Extract the (x, y) coordinate from the center of the cell holding the provided text.  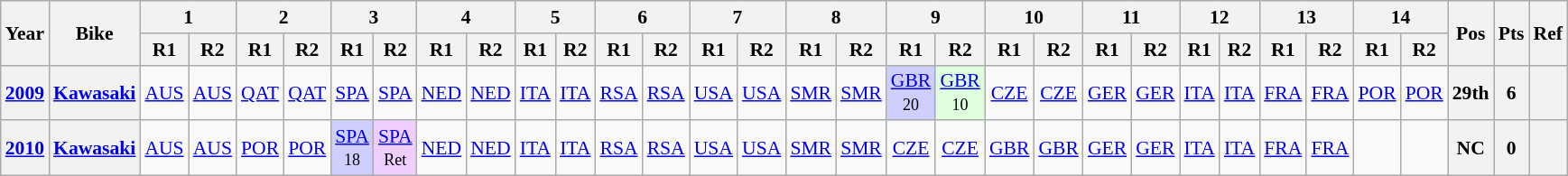
29th (1471, 92)
Year (25, 32)
SPA18 (352, 148)
GBR 20 (912, 92)
GBR 10 (960, 92)
Pos (1471, 32)
1 (188, 17)
9 (935, 17)
Ref (1548, 32)
NC (1471, 148)
8 (836, 17)
0 (1511, 148)
2009 (25, 92)
14 (1400, 17)
12 (1219, 17)
2010 (25, 148)
13 (1306, 17)
10 (1035, 17)
3 (374, 17)
Pts (1511, 32)
4 (466, 17)
11 (1132, 17)
2 (283, 17)
Bike (94, 32)
SPARet (395, 148)
7 (738, 17)
5 (556, 17)
